Find where the given text appears and provide that cell's center as (x, y) coordinate. 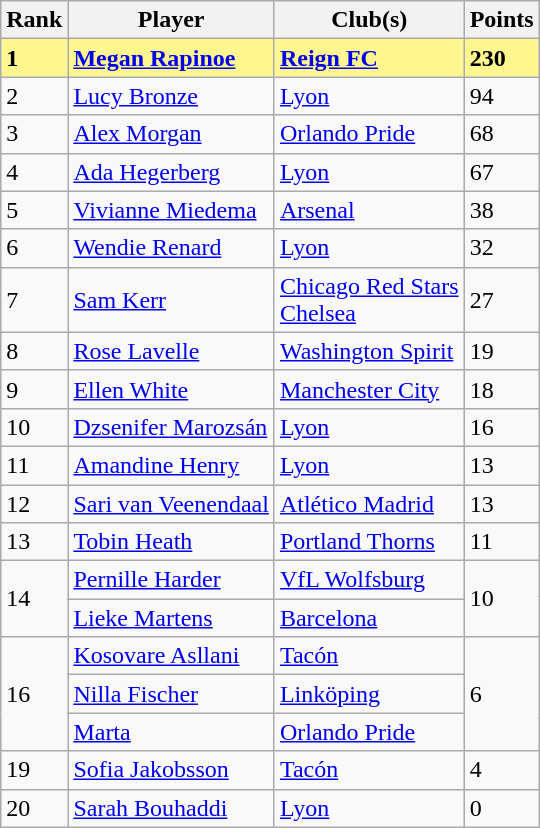
8 (34, 351)
Rank (34, 20)
Sam Kerr (172, 300)
14 (34, 599)
Lucy Bronze (172, 96)
Club(s) (369, 20)
Linköping (369, 694)
Arsenal (369, 210)
VfL Wolfsburg (369, 580)
67 (502, 172)
230 (502, 58)
Tobin Heath (172, 542)
Sofia Jakobsson (172, 770)
20 (34, 808)
Alex Morgan (172, 134)
1 (34, 58)
Kosovare Asllani (172, 656)
Points (502, 20)
Player (172, 20)
Washington Spirit (369, 351)
0 (502, 808)
Wendie Renard (172, 248)
Marta (172, 732)
7 (34, 300)
94 (502, 96)
Ada Hegerberg (172, 172)
Reign FC (369, 58)
Portland Thorns (369, 542)
38 (502, 210)
Manchester City (369, 389)
Rose Lavelle (172, 351)
Barcelona (369, 618)
9 (34, 389)
Pernille Harder (172, 580)
Sarah Bouhaddi (172, 808)
32 (502, 248)
Chicago Red Stars Chelsea (369, 300)
3 (34, 134)
68 (502, 134)
Vivianne Miedema (172, 210)
Atlético Madrid (369, 503)
Amandine Henry (172, 465)
Megan Rapinoe (172, 58)
Sari van Veenendaal (172, 503)
18 (502, 389)
27 (502, 300)
Ellen White (172, 389)
2 (34, 96)
Dzsenifer Marozsán (172, 427)
12 (34, 503)
5 (34, 210)
Nilla Fischer (172, 694)
Lieke Martens (172, 618)
